Search for the cell housing the specified text and yield its (x, y) center coordinate. 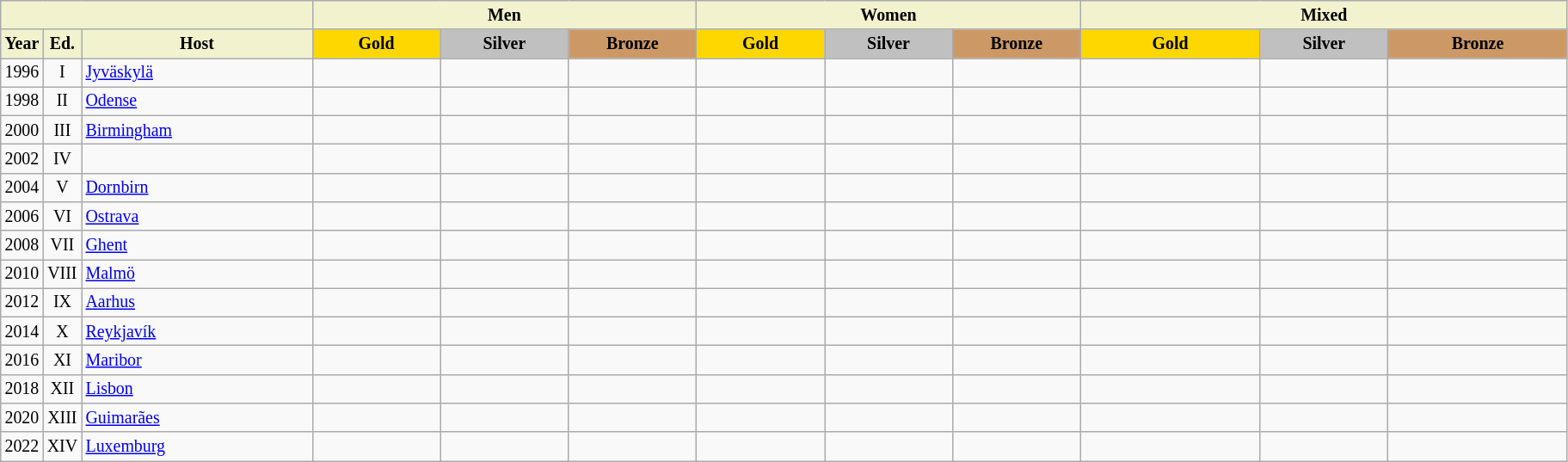
Luxemburg (197, 446)
XIV (62, 446)
VII (62, 244)
Ed. (62, 43)
2016 (22, 360)
Year (22, 43)
Ostrava (197, 217)
Ghent (197, 244)
VI (62, 217)
2004 (22, 188)
III (62, 129)
I (62, 72)
Jyväskylä (197, 72)
2008 (22, 244)
2014 (22, 330)
Mixed (1324, 15)
Host (197, 43)
XIII (62, 418)
IV (62, 158)
2000 (22, 129)
2012 (22, 303)
II (62, 102)
2002 (22, 158)
XII (62, 389)
X (62, 330)
Guimarães (197, 418)
2006 (22, 217)
2020 (22, 418)
Maribor (197, 360)
Odense (197, 102)
V (62, 188)
1998 (22, 102)
2010 (22, 274)
Women (889, 15)
Reykjavík (197, 330)
2022 (22, 446)
IX (62, 303)
XI (62, 360)
1996 (22, 72)
Aarhus (197, 303)
VIII (62, 274)
Birmingham (197, 129)
Malmö (197, 274)
Men (504, 15)
Dornbirn (197, 188)
2018 (22, 389)
Lisbon (197, 389)
